Scan for the cell matching the given text and deliver its (x, y) coordinate at center. 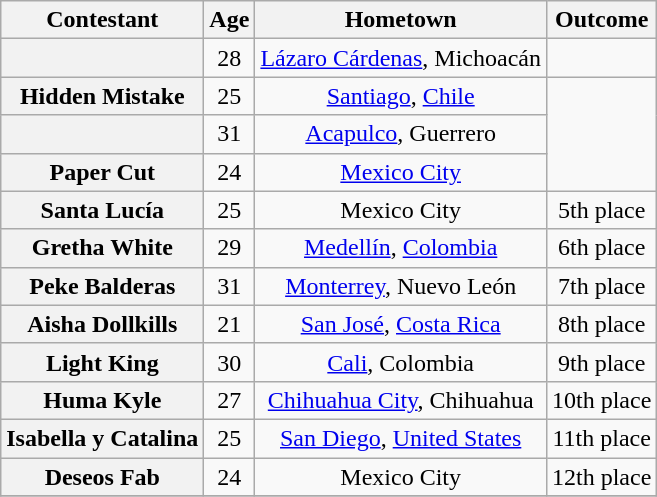
6th place (601, 248)
Monterrey, Nuevo León (401, 286)
Cali, Colombia (401, 362)
12th place (601, 477)
Light King (102, 362)
Chihuahua City, Chihuahua (401, 400)
Acapulco, Guerrero (401, 134)
10th place (601, 400)
San Diego, United States (401, 438)
San José, Costa Rica (401, 324)
11th place (601, 438)
Lázaro Cárdenas, Michoacán (401, 58)
Aisha Dollkills (102, 324)
30 (230, 362)
Hometown (401, 20)
21 (230, 324)
5th place (601, 210)
Outcome (601, 20)
27 (230, 400)
Deseos Fab (102, 477)
9th place (601, 362)
28 (230, 58)
Paper Cut (102, 172)
Isabella y Catalina (102, 438)
Santa Lucía (102, 210)
Contestant (102, 20)
Huma Kyle (102, 400)
29 (230, 248)
Age (230, 20)
Gretha White (102, 248)
7th place (601, 286)
8th place (601, 324)
Peke Balderas (102, 286)
Hidden Mistake (102, 96)
Medellín, Colombia (401, 248)
Santiago, Chile (401, 96)
